From the cell containing the given text, extract its center point as (X, Y) coordinate. 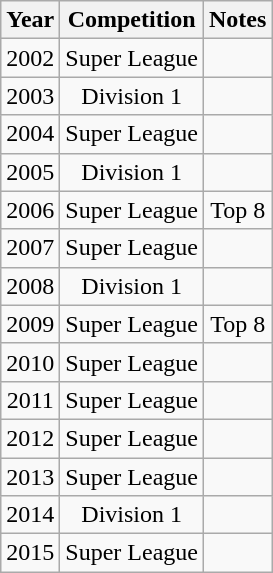
Notes (237, 20)
2002 (30, 58)
2003 (30, 96)
Year (30, 20)
Competition (132, 20)
2010 (30, 362)
2011 (30, 400)
2009 (30, 324)
2012 (30, 438)
2014 (30, 515)
2006 (30, 210)
2005 (30, 172)
2004 (30, 134)
2013 (30, 477)
2015 (30, 553)
2007 (30, 248)
2008 (30, 286)
